Pinpoint the cell where the given text exists, returning its [X, Y] midpoint coordinate. 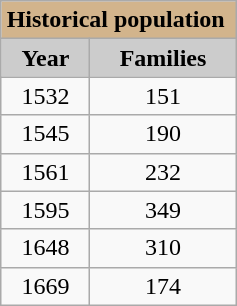
1669 [46, 286]
1561 [46, 172]
310 [164, 248]
190 [164, 134]
151 [164, 96]
1532 [46, 96]
1545 [46, 134]
1648 [46, 248]
Families [164, 58]
174 [164, 286]
1595 [46, 210]
349 [164, 210]
Historical population [118, 20]
232 [164, 172]
Year [46, 58]
